Scan for the cell matching the given text and deliver its [x, y] coordinate at center. 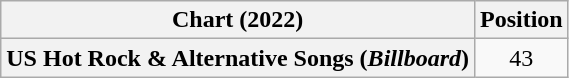
Chart (2022) [238, 20]
Position [521, 20]
US Hot Rock & Alternative Songs (Billboard) [238, 58]
43 [521, 58]
